Output the [X, Y] coordinate of the center of the cell containing the given text.  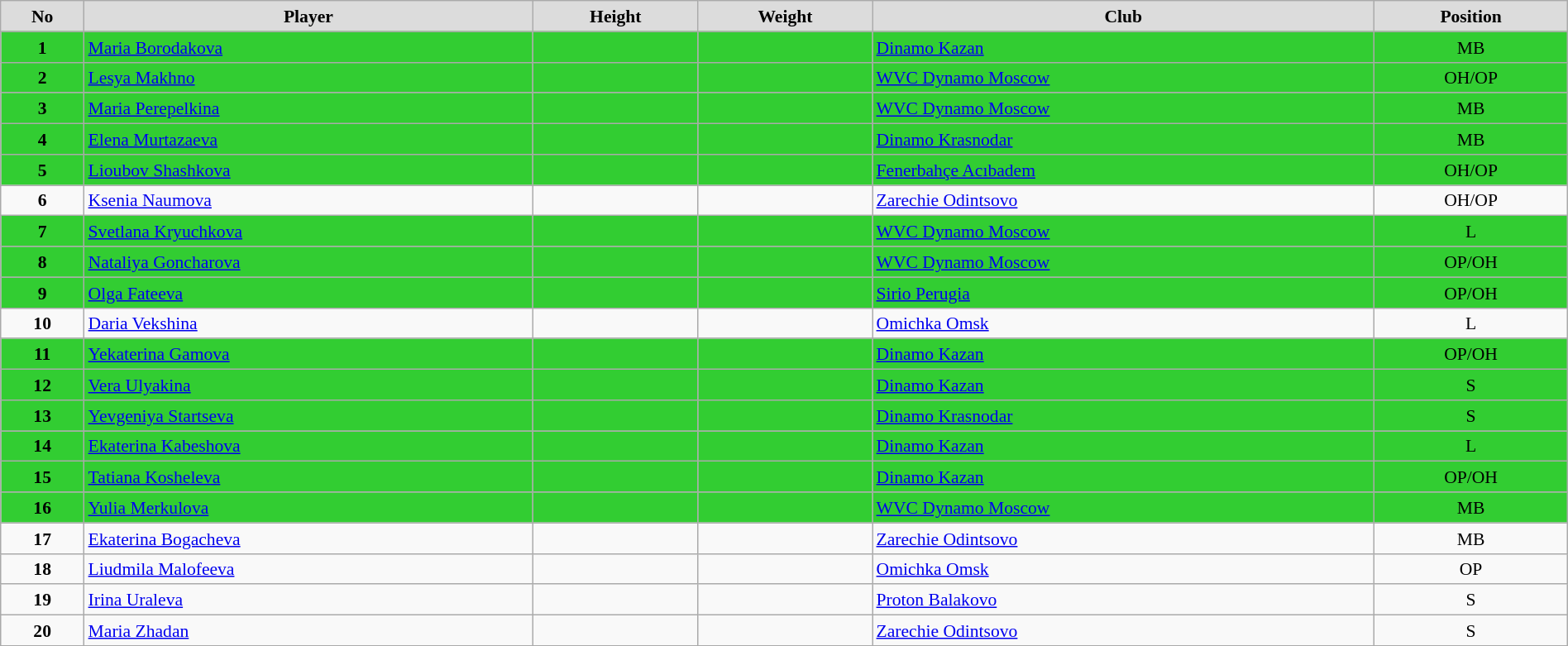
2 [43, 78]
Maria Zhadan [309, 630]
11 [43, 354]
Position [1470, 17]
13 [43, 415]
Vera Ulyakina [309, 384]
Yevgeniya Startseva [309, 415]
12 [43, 384]
Club [1123, 17]
19 [43, 599]
8 [43, 261]
Svetlana Kryuchkova [309, 232]
Lesya Makhno [309, 78]
7 [43, 232]
Ekaterina Kabeshova [309, 445]
Sirio Perugia [1123, 293]
16 [43, 508]
Lioubov Shashkova [309, 169]
17 [43, 538]
14 [43, 445]
Daria Vekshina [309, 323]
6 [43, 200]
Yekaterina Gamova [309, 354]
Nataliya Goncharova [309, 261]
OP [1470, 569]
Olga Fateeva [309, 293]
Tatiana Kosheleva [309, 476]
Yulia Merkulova [309, 508]
Maria Borodakova [309, 46]
Player [309, 17]
Elena Murtazaeva [309, 139]
Liudmila Malofeeva [309, 569]
1 [43, 46]
No [43, 17]
Proton Balakovo [1123, 599]
Fenerbahçe Acıbadem [1123, 169]
5 [43, 169]
20 [43, 630]
18 [43, 569]
Ksenia Naumova [309, 200]
10 [43, 323]
Height [615, 17]
4 [43, 139]
Ekaterina Bogacheva [309, 538]
Maria Perepelkina [309, 108]
9 [43, 293]
15 [43, 476]
Weight [785, 17]
3 [43, 108]
Irina Uraleva [309, 599]
